Search for the cell housing the specified text and yield its (x, y) center coordinate. 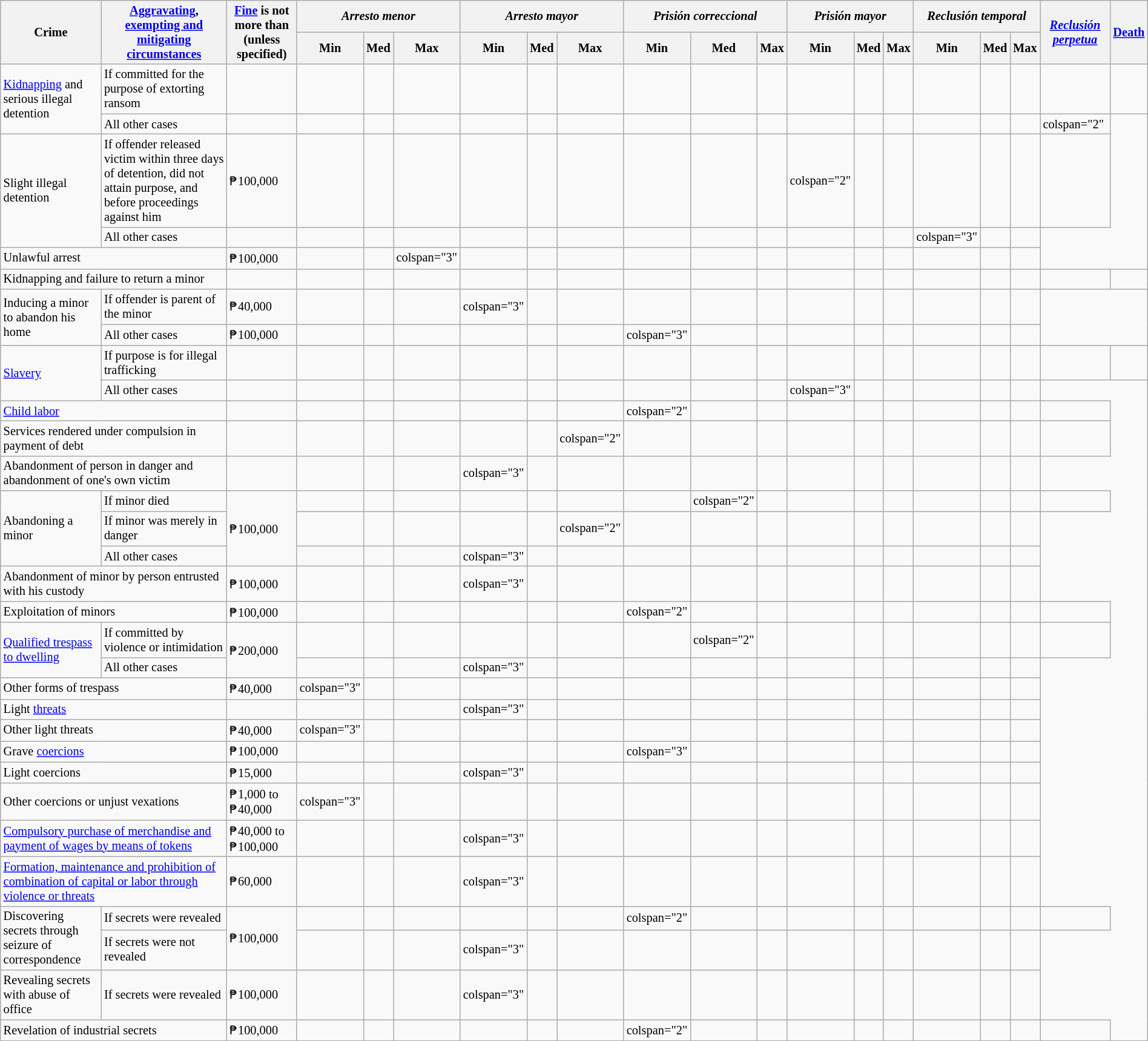
Death (1129, 32)
Abandoning a minor (51, 529)
Exploitation of minors (114, 611)
Other forms of trespass (114, 689)
If purpose is for illegal trafficking (164, 363)
Abandonment of person in danger and abandonment of one's own victim (114, 473)
If minor was merely in danger (164, 528)
Kidnapping and serious illegal detention (51, 99)
₱200,000 (262, 650)
If committed for the purpose of extorting ransom (164, 89)
Compulsory purchase of merchandise and payment of wages by means of tokens (114, 839)
Arresto mayor (542, 16)
Reclusión perpetua (1075, 32)
₱1,000 to ₱40,000 (262, 801)
Other coercions or unjust vexations (114, 801)
₱40,000 to ₱100,000 (262, 839)
Prisión correccional (705, 16)
Child labor (114, 411)
Formation, maintenance and prohibition of combination of capital or labor through violence or threats (114, 881)
Abandonment of minor by person entrusted with his custody (114, 584)
Crime (51, 32)
Revealing secrets with abuse of office (51, 995)
Services rendered under compulsion in payment of debt (114, 438)
Light coercions (114, 772)
If offender is parent of the minor (164, 306)
Reclusión temporal (977, 16)
Slight illegal detention (51, 190)
Unlawful arrest (114, 258)
₱60,000 (262, 881)
Other light threats (114, 730)
Revelation of industrial secrets (114, 1030)
Arresto menor (378, 16)
Inducing a minor to abandon his home (51, 317)
If secrets were not revealed (164, 950)
Fine is not more than (unless specified) (262, 32)
If offender released victim within three days of detention, did not attain purpose, and before proceedings against him (164, 180)
Discovering secrets through seizure of correspondence (51, 938)
₱15,000 (262, 772)
Kidnapping and failure to return a minor (114, 279)
Grave coercions (114, 752)
Prisión mayor (850, 16)
If committed by violence or intimidation (164, 640)
Light threats (114, 709)
If minor died (164, 501)
Qualified trespass to dwelling (51, 650)
Aggravating, exempting and mitigating circumstances (164, 32)
Slavery (51, 373)
